Extract the [X, Y] coordinate from the center of the cell holding the provided text.  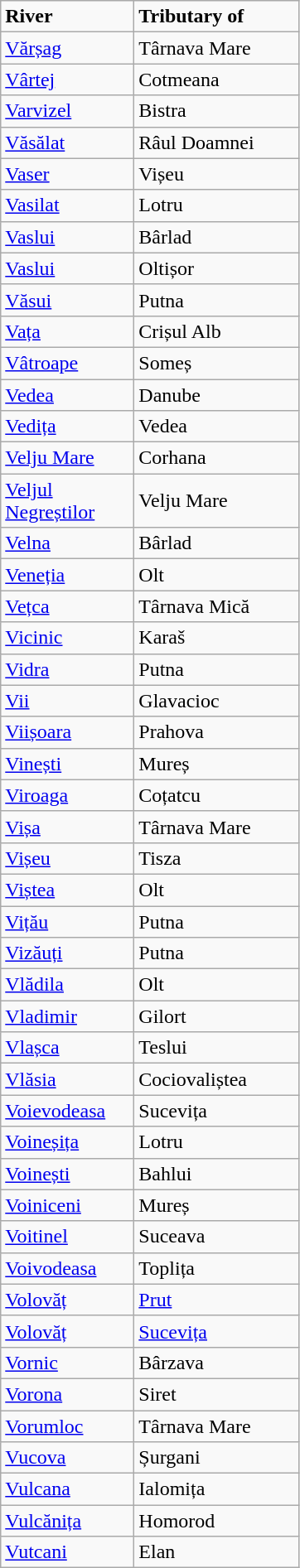
Vărșag [68, 48]
Oltișor [217, 268]
Vizăuți [68, 953]
Vaser [68, 174]
Vițău [68, 922]
Homorod [217, 1521]
Viișoara [68, 732]
Veljul Negreștilor [68, 500]
Vârtej [68, 80]
Cotmeana [217, 80]
Siret [217, 1394]
Tisza [217, 858]
Elan [217, 1552]
Toplița [217, 1268]
River [68, 17]
Vicinic [68, 638]
Voitinel [68, 1237]
Crișul Alb [217, 331]
Prahova [217, 732]
Vutcani [68, 1552]
Vorona [68, 1394]
Karaš [217, 638]
Șurgani [217, 1458]
Bistra [217, 111]
Vlașca [68, 1048]
Glavacioc [217, 701]
Prut [217, 1300]
Râul Doamnei [217, 142]
Velna [68, 543]
Gilort [217, 1016]
Târnava Mică [217, 606]
Bârzava [217, 1363]
Vinești [68, 764]
Coțatcu [217, 795]
Văsălat [68, 142]
Vâtroape [68, 363]
Voinești [68, 1174]
Vucova [68, 1458]
Vidra [68, 669]
Corhana [217, 458]
Danube [217, 395]
Someș [217, 363]
Cociovaliștea [217, 1079]
Ialomița [217, 1489]
Vedița [68, 427]
Vasilat [68, 205]
Vața [68, 331]
Bahlui [217, 1174]
Vulcana [68, 1489]
Vulcănița [68, 1521]
Voiniceni [68, 1205]
Voievodeasa [68, 1111]
Vișa [68, 827]
Tributary of [217, 17]
Vorumloc [68, 1426]
Vladimir [68, 1016]
Suceava [217, 1237]
Viroaga [68, 795]
Teslui [217, 1048]
Vlăsia [68, 1079]
Vlădila [68, 985]
Voivodeasa [68, 1268]
Veneția [68, 575]
Vornic [68, 1363]
Văsui [68, 300]
Vețca [68, 606]
Varvizel [68, 111]
Voineșița [68, 1142]
Vii [68, 701]
Viștea [68, 890]
